Identify which cell holds the provided text, then report its [X, Y] central coordinate. 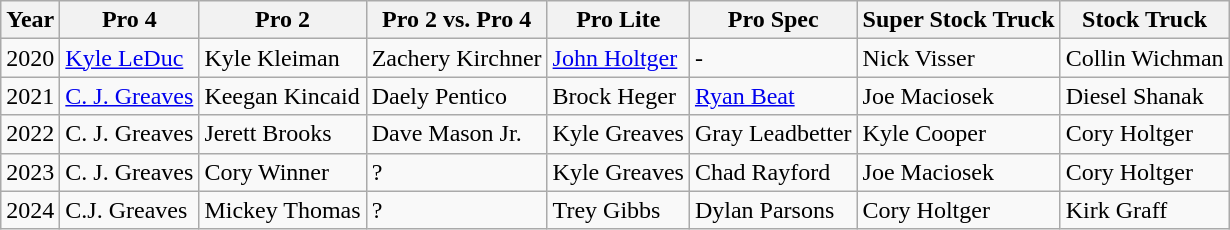
Cory Winner [282, 172]
Zachery Kirchner [456, 58]
Year [30, 20]
Pro 2 [282, 20]
- [773, 58]
Diesel Shanak [1144, 96]
Ryan Beat [773, 96]
Jerett Brooks [282, 134]
Kyle LeDuc [130, 58]
Keegan Kincaid [282, 96]
2023 [30, 172]
Kyle Kleiman [282, 58]
Daely Pentico [456, 96]
Stock Truck [1144, 20]
Collin Wichman [1144, 58]
2020 [30, 58]
Pro Lite [618, 20]
Chad Rayford [773, 172]
Nick Visser [958, 58]
Kyle Cooper [958, 134]
Trey Gibbs [618, 210]
Pro 2 vs. Pro 4 [456, 20]
Mickey Thomas [282, 210]
John Holtger [618, 58]
2024 [30, 210]
Kirk Graff [1144, 210]
2021 [30, 96]
Pro 4 [130, 20]
Pro Spec [773, 20]
C.J. Greaves [130, 210]
Dylan Parsons [773, 210]
Gray Leadbetter [773, 134]
Super Stock Truck [958, 20]
2022 [30, 134]
Dave Mason Jr. [456, 134]
Brock Heger [618, 96]
